Return the (x, y) coordinate for the center point of the cell that contains the specified text.  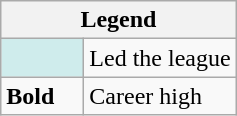
Career high (160, 96)
Legend (118, 20)
Bold (42, 96)
Led the league (160, 58)
